From the cell containing the given text, extract its center point as (x, y) coordinate. 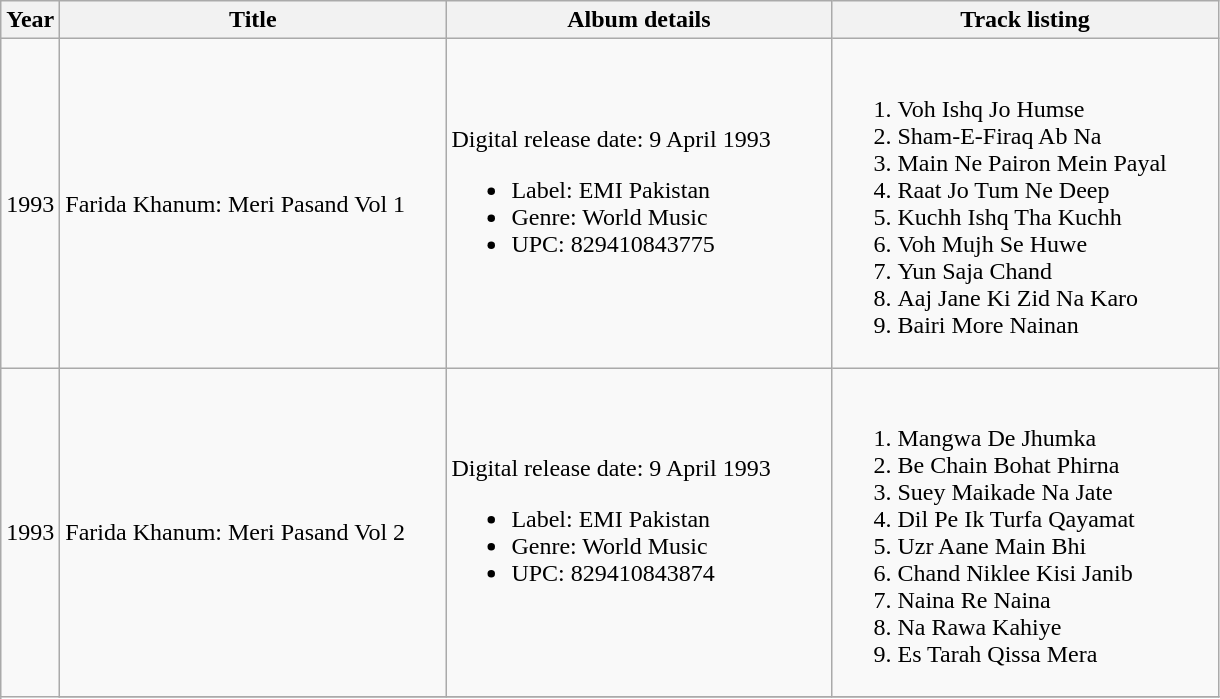
Album details (639, 20)
Farida Khanum: Meri Pasand Vol 2 (253, 532)
Track listing (1025, 20)
Digital release date: 9 April 1993Label: EMI PakistanGenre: World MusicUPC: 829410843874 (639, 532)
Farida Khanum: Meri Pasand Vol 1 (253, 204)
Title (253, 20)
Digital release date: 9 April 1993Label: EMI PakistanGenre: World MusicUPC: 829410843775 (639, 204)
Year (30, 20)
